From the cell containing the given text, extract its center point as (X, Y) coordinate. 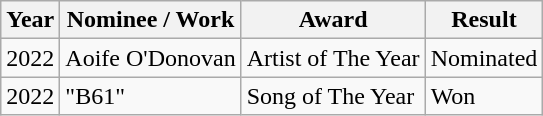
Nominated (484, 58)
Year (30, 20)
Song of The Year (333, 96)
Aoife O'Donovan (150, 58)
Award (333, 20)
Result (484, 20)
Nominee / Work (150, 20)
"B61" (150, 96)
Won (484, 96)
Artist of The Year (333, 58)
